Return the [X, Y] coordinate for the center point of the cell that contains the specified text.  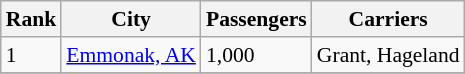
City [131, 19]
Carriers [388, 19]
Grant, Hageland [388, 55]
1,000 [256, 55]
Passengers [256, 19]
1 [32, 55]
Rank [32, 19]
Emmonak, AK [131, 55]
